Locate the cell with the specified text and output its [X, Y] center coordinate. 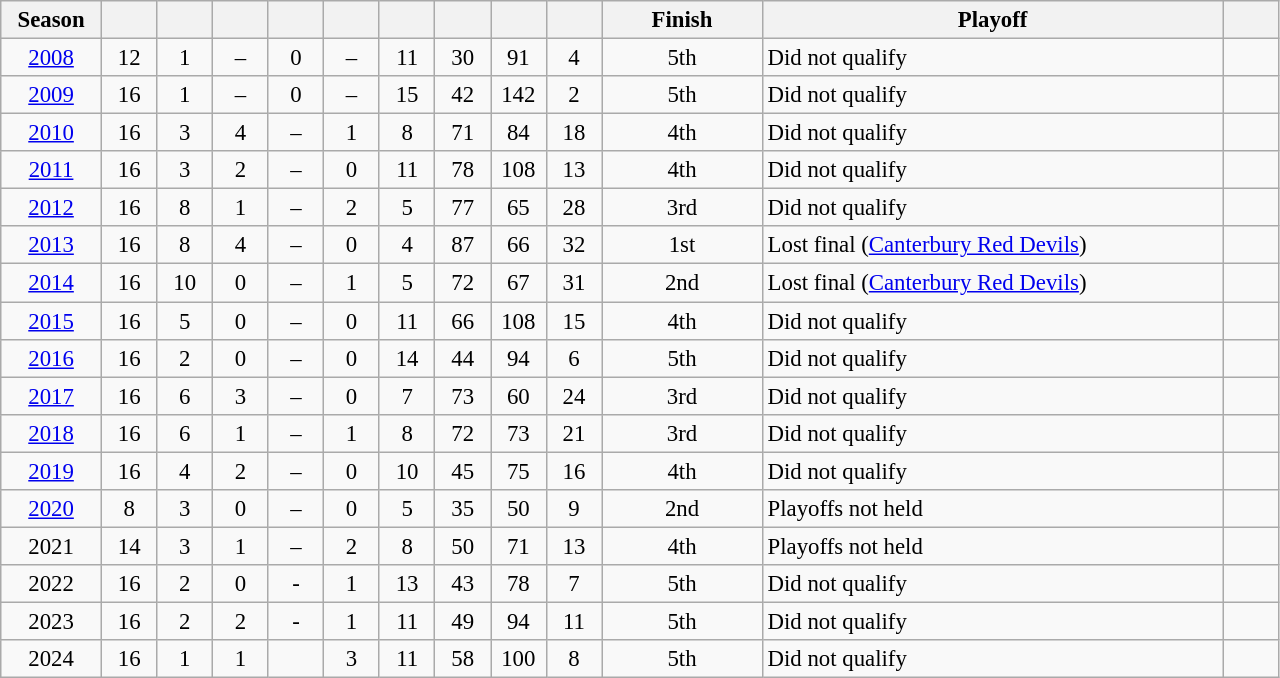
24 [574, 396]
2023 [52, 621]
45 [463, 471]
77 [463, 208]
100 [518, 659]
2024 [52, 659]
28 [574, 208]
21 [574, 433]
2016 [52, 358]
Playoff [992, 20]
2021 [52, 546]
67 [518, 283]
Finish [682, 20]
75 [518, 471]
Season [52, 20]
2009 [52, 95]
91 [518, 58]
31 [574, 283]
2014 [52, 283]
44 [463, 358]
2012 [52, 208]
18 [574, 133]
32 [574, 245]
49 [463, 621]
87 [463, 245]
35 [463, 509]
2008 [52, 58]
84 [518, 133]
65 [518, 208]
2019 [52, 471]
42 [463, 95]
2018 [52, 433]
2020 [52, 509]
9 [574, 509]
58 [463, 659]
2011 [52, 170]
2015 [52, 321]
142 [518, 95]
2017 [52, 396]
30 [463, 58]
2013 [52, 245]
2010 [52, 133]
1st [682, 245]
12 [129, 58]
60 [518, 396]
2022 [52, 584]
43 [463, 584]
